Pinpoint the cell where the given text exists, returning its (x, y) midpoint coordinate. 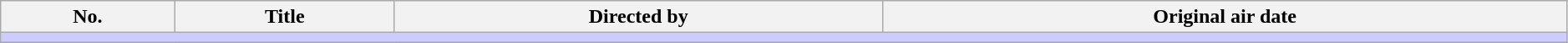
Directed by (638, 17)
Original air date (1225, 17)
No. (88, 17)
Title (284, 17)
